Determine the [x, y] coordinate at the center of the cell enclosing the given text.  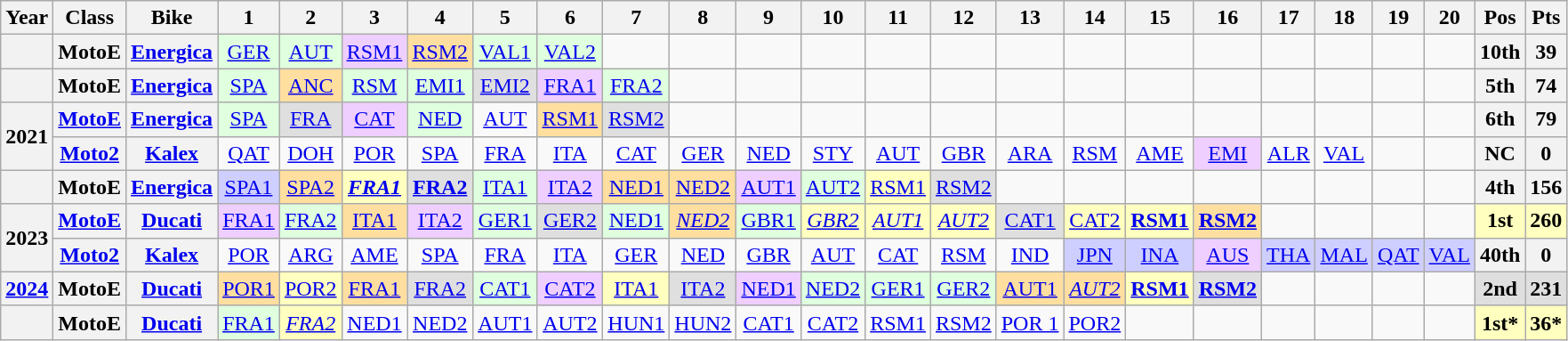
IND [1030, 255]
17 [1289, 18]
Bike [173, 18]
Class [90, 18]
6 [570, 18]
JPN [1095, 255]
ARG [310, 255]
10 [832, 18]
4 [440, 18]
POR1 [249, 288]
NC [1500, 153]
2nd [1500, 288]
14 [1095, 18]
POR 1 [1030, 322]
79 [1546, 119]
5 [505, 18]
ANC [310, 85]
HUN2 [703, 322]
231 [1546, 288]
2021 [27, 136]
13 [1030, 18]
GBR2 [832, 221]
THA [1289, 255]
ARA [1030, 153]
VAL1 [505, 52]
2024 [27, 288]
12 [963, 18]
20 [1450, 18]
6th [1500, 119]
INA [1160, 255]
EMI2 [505, 85]
16 [1227, 18]
36* [1546, 322]
11 [898, 18]
HUN1 [637, 322]
8 [703, 18]
18 [1344, 18]
15 [1160, 18]
STY [832, 153]
SPA1 [249, 187]
260 [1546, 221]
156 [1546, 187]
DOH [310, 153]
3 [374, 18]
39 [1546, 52]
4th [1500, 187]
9 [768, 18]
74 [1546, 85]
Pos [1500, 18]
Year [27, 18]
7 [637, 18]
GBR1 [768, 221]
1st [1500, 221]
MAL [1344, 255]
40th [1500, 255]
2 [310, 18]
19 [1398, 18]
1 [249, 18]
2023 [27, 238]
ALR [1289, 153]
EMI1 [440, 85]
EMI [1227, 153]
AUS [1227, 255]
5th [1500, 85]
10th [1500, 52]
SPA2 [310, 187]
Pts [1546, 18]
VAL2 [570, 52]
1st* [1500, 322]
